From the cell containing the given text, extract its center point as (x, y) coordinate. 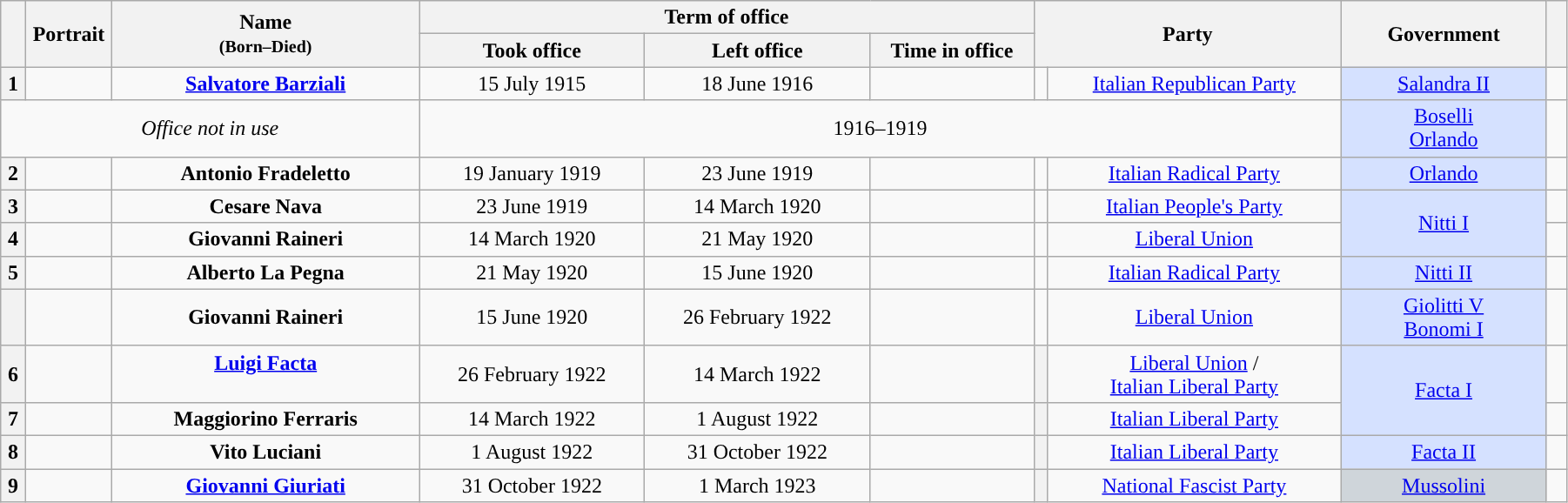
BoselliOrlando (1443, 129)
7 (14, 419)
4 (14, 239)
Nitti II (1443, 272)
Party (1187, 34)
1 (14, 84)
18 June 1916 (757, 84)
National Fascist Party (1194, 485)
Vito Luciani (266, 452)
Liberal Union /Italian Liberal Party (1194, 374)
Facta I (1443, 390)
2 (14, 173)
15 July 1915 (533, 84)
Took office (533, 50)
Office not in use (211, 129)
Mussolini (1443, 485)
8 (14, 452)
Facta II (1443, 452)
Antonio Fradeletto (266, 173)
Name(Born–Died) (266, 34)
Term of office (727, 17)
Giolitti VBonomi I (1443, 317)
Alberto La Pegna (266, 272)
19 January 1919 (533, 173)
6 (14, 374)
Salandra II (1443, 84)
Nitti I (1443, 223)
1916–1919 (881, 129)
Left office (757, 50)
Italian People's Party (1194, 206)
Portrait (68, 34)
Cesare Nava (266, 206)
Orlando (1443, 173)
Government (1443, 34)
1 March 1923 (757, 485)
Luigi Facta (266, 374)
9 (14, 485)
5 (14, 272)
Time in office (952, 50)
Giovanni Giuriati (266, 485)
Italian Republican Party (1194, 84)
Maggiorino Ferraris (266, 419)
3 (14, 206)
Salvatore Barziali (266, 84)
